Pinpoint the cell where the given text exists, returning its (x, y) midpoint coordinate. 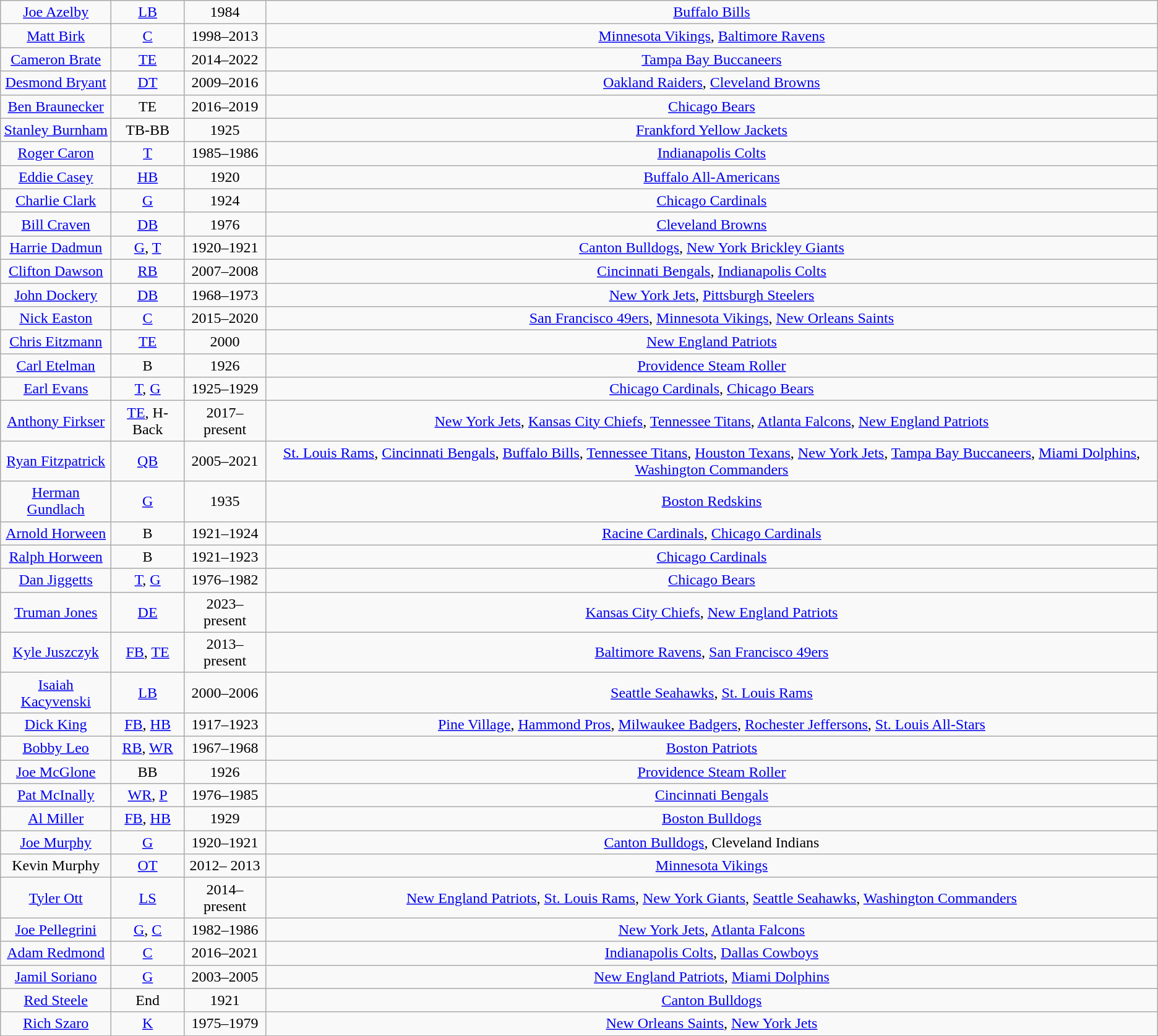
Adam Redmond (56, 953)
G, C (148, 930)
1917–1923 (225, 724)
Rich Szaro (56, 1024)
Joe Murphy (56, 842)
1925 (225, 130)
1925–1929 (225, 389)
2023–present (225, 612)
Chris Eitzmann (56, 342)
1985–1986 (225, 153)
2013–present (225, 652)
2016–2021 (225, 953)
Dick King (56, 724)
K (148, 1024)
2005–2021 (225, 461)
Bobby Leo (56, 748)
T (148, 153)
Canton Bulldogs, New York Brickley Giants (712, 247)
2000 (225, 342)
FB, TE (148, 652)
Buffalo All-Americans (712, 177)
Earl Evans (56, 389)
1929 (225, 819)
1984 (225, 12)
Racine Cardinals, Chicago Cardinals (712, 533)
Buffalo Bills (712, 12)
WR, P (148, 795)
DE (148, 612)
Indianapolis Colts (712, 153)
Dan Jiggetts (56, 580)
Harrie Dadmun (56, 247)
Cameron Brate (56, 59)
1921–1924 (225, 533)
Bill Craven (56, 224)
Stanley Burnham (56, 130)
Herman Gundlach (56, 501)
John Dockery (56, 295)
RB, WR (148, 748)
Kansas City Chiefs, New England Patriots (712, 612)
Matt Birk (56, 36)
Desmond Bryant (56, 83)
Cleveland Browns (712, 224)
Ryan Fitzpatrick (56, 461)
Joe Azelby (56, 12)
OT (148, 866)
New York Jets, Kansas City Chiefs, Tennessee Titans, Atlanta Falcons, New England Patriots (712, 421)
Joe Pellegrini (56, 930)
1920 (225, 177)
New York Jets, Pittsburgh Steelers (712, 295)
End (148, 1000)
Kevin Murphy (56, 866)
New England Patriots, Miami Dolphins (712, 977)
HB (148, 177)
Indianapolis Colts, Dallas Cowboys (712, 953)
Pine Village, Hammond Pros, Milwaukee Badgers, Rochester Jeffersons, St. Louis All-Stars (712, 724)
Eddie Casey (56, 177)
Roger Caron (56, 153)
Minnesota Vikings, Baltimore Ravens (712, 36)
1982–1986 (225, 930)
1921 (225, 1000)
Boston Redskins (712, 501)
Frankford Yellow Jackets (712, 130)
Arnold Horween (56, 533)
Cincinnati Bengals, Indianapolis Colts (712, 271)
Charlie Clark (56, 200)
2000–2006 (225, 693)
Nick Easton (56, 319)
Chicago Cardinals, Chicago Bears (712, 389)
1976–1985 (225, 795)
Boston Patriots (712, 748)
1924 (225, 200)
1968–1973 (225, 295)
Carl Etelman (56, 366)
2014–2022 (225, 59)
TE, H-Back (148, 421)
1935 (225, 501)
Isaiah Kacyvenski (56, 693)
Pat McInally (56, 795)
2007–2008 (225, 271)
2015–2020 (225, 319)
2003–2005 (225, 977)
Boston Bulldogs (712, 819)
2014–present (225, 898)
BB (148, 771)
New York Jets, Atlanta Falcons (712, 930)
TB-BB (148, 130)
Tyler Ott (56, 898)
San Francisco 49ers, Minnesota Vikings, New Orleans Saints (712, 319)
Minnesota Vikings (712, 866)
Seattle Seahawks, St. Louis Rams (712, 693)
1921–1923 (225, 557)
Ben Braunecker (56, 106)
Kyle Juszczyk (56, 652)
Truman Jones (56, 612)
Tampa Bay Buccaneers (712, 59)
New Orleans Saints, New York Jets (712, 1024)
Red Steele (56, 1000)
Al Miller (56, 819)
Cincinnati Bengals (712, 795)
LS (148, 898)
Ralph Horween (56, 557)
2016–2019 (225, 106)
Baltimore Ravens, San Francisco 49ers (712, 652)
1976 (225, 224)
2017–present (225, 421)
Canton Bulldogs, Cleveland Indians (712, 842)
1998–2013 (225, 36)
2012– 2013 (225, 866)
Canton Bulldogs (712, 1000)
QB (148, 461)
RB (148, 271)
Clifton Dawson (56, 271)
DT (148, 83)
2009–2016 (225, 83)
New England Patriots, St. Louis Rams, New York Giants, Seattle Seahawks, Washington Commanders (712, 898)
Oakland Raiders, Cleveland Browns (712, 83)
Joe McGlone (56, 771)
1967–1968 (225, 748)
Jamil Soriano (56, 977)
1975–1979 (225, 1024)
New England Patriots (712, 342)
Anthony Firkser (56, 421)
1976–1982 (225, 580)
G, T (148, 247)
